Identify which cell holds the provided text, then report its [X, Y] central coordinate. 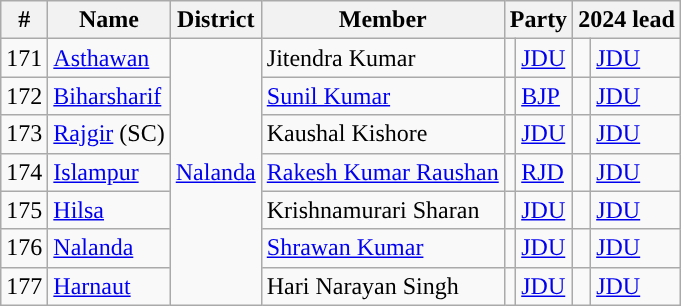
RJD [544, 172]
Harnaut [109, 286]
171 [24, 58]
Rakesh Kumar Raushan [382, 172]
Asthawan [109, 58]
174 [24, 172]
175 [24, 210]
Krishnamurari Sharan [382, 210]
2024 lead [627, 20]
173 [24, 134]
Biharsharif [109, 96]
Hari Narayan Singh [382, 286]
172 [24, 96]
District [216, 20]
176 [24, 248]
# [24, 20]
Hilsa [109, 210]
Party [538, 20]
Member [382, 20]
Rajgir (SC) [109, 134]
Name [109, 20]
Kaushal Kishore [382, 134]
Shrawan Kumar [382, 248]
Sunil Kumar [382, 96]
Jitendra Kumar [382, 58]
Islampur [109, 172]
BJP [544, 96]
177 [24, 286]
